Detect which cell encompasses the target text, then output its (X, Y) center coordinate. 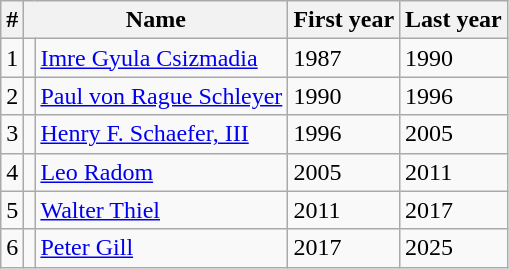
First year (344, 20)
Imre Gyula Csizmadia (162, 58)
Henry F. Schaefer, III (162, 134)
Paul von Rague Schleyer (162, 96)
5 (12, 210)
Last year (454, 20)
1 (12, 58)
Peter Gill (162, 248)
3 (12, 134)
6 (12, 248)
Walter Thiel (162, 210)
# (12, 20)
2025 (454, 248)
Leo Radom (162, 172)
1987 (344, 58)
4 (12, 172)
Name (156, 20)
2 (12, 96)
